Determine the (x, y) coordinate at the center of the cell enclosing the given text.  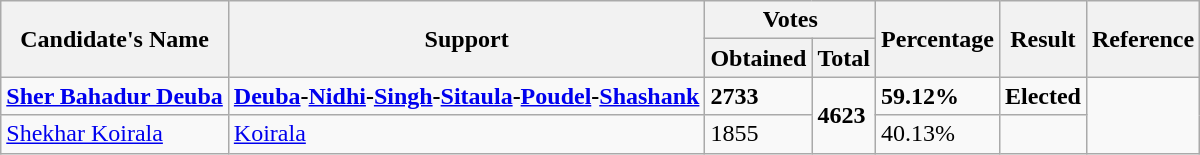
Deuba-Nidhi-Singh-Sitaula-Poudel-Shashank (466, 96)
Shekhar Koirala (115, 134)
4623 (844, 115)
Candidate's Name (115, 39)
Total (844, 58)
1855 (758, 134)
Sher Bahadur Deuba (115, 96)
2733 (758, 96)
Obtained (758, 58)
Percentage (938, 39)
59.12% (938, 96)
Koirala (466, 134)
Reference (1142, 39)
Elected (1042, 96)
Votes (790, 20)
Support (466, 39)
40.13% (938, 134)
Result (1042, 39)
